Return (x, y) of the center of cell containing provided text 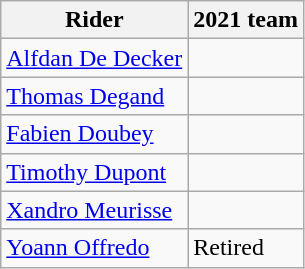
Rider (94, 20)
Timothy Dupont (94, 172)
Retired (246, 248)
Thomas Degand (94, 96)
Yoann Offredo (94, 248)
Xandro Meurisse (94, 210)
2021 team (246, 20)
Fabien Doubey (94, 134)
Alfdan De Decker (94, 58)
